Return [X, Y] of the center of cell containing provided text 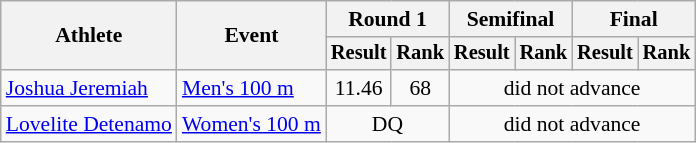
DQ [388, 124]
Lovelite Detenamo [89, 124]
11.46 [359, 88]
Joshua Jeremiah [89, 88]
Event [252, 36]
Athlete [89, 36]
68 [420, 88]
Final [634, 19]
Round 1 [388, 19]
Women's 100 m [252, 124]
Men's 100 m [252, 88]
Semifinal [510, 19]
